Search for the cell housing the specified text and yield its (X, Y) center coordinate. 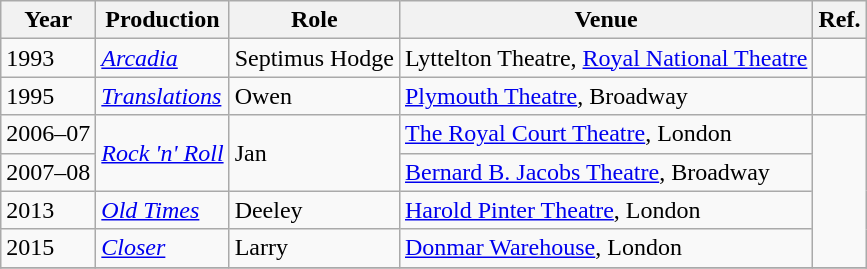
Harold Pinter Theatre, London (606, 210)
Larry (314, 248)
Year (48, 20)
2006–07 (48, 134)
Translations (162, 96)
Deeley (314, 210)
1995 (48, 96)
Donmar Warehouse, London (606, 248)
1993 (48, 58)
Bernard B. Jacobs Theatre, Broadway (606, 172)
The Royal Court Theatre, London (606, 134)
Ref. (840, 20)
2007–08 (48, 172)
Lyttelton Theatre, Royal National Theatre (606, 58)
2013 (48, 210)
Production (162, 20)
Plymouth Theatre, Broadway (606, 96)
Venue (606, 20)
Jan (314, 153)
Old Times (162, 210)
Owen (314, 96)
Septimus Hodge (314, 58)
Role (314, 20)
Arcadia (162, 58)
2015 (48, 248)
Rock 'n' Roll (162, 153)
Closer (162, 248)
